Locate the cell with the specified text and output its (X, Y) center coordinate. 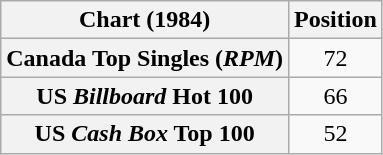
72 (336, 58)
US Cash Box Top 100 (145, 134)
Chart (1984) (145, 20)
66 (336, 96)
Position (336, 20)
Canada Top Singles (RPM) (145, 58)
US Billboard Hot 100 (145, 96)
52 (336, 134)
